Capture the cell that displays the provided text and extract its (x, y) central coordinate. 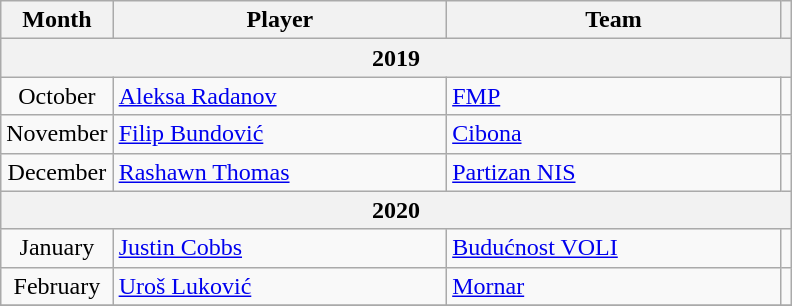
December (57, 172)
October (57, 96)
Rashawn Thomas (280, 172)
Mornar (614, 286)
FMP (614, 96)
2019 (396, 58)
Budućnost VOLI (614, 248)
Aleksa Radanov (280, 96)
2020 (396, 210)
November (57, 134)
Month (57, 20)
Filip Bundović (280, 134)
February (57, 286)
Player (280, 20)
Justin Cobbs (280, 248)
Cibona (614, 134)
Team (614, 20)
Partizan NIS (614, 172)
Uroš Luković (280, 286)
January (57, 248)
